Provide the (X, Y) coordinate of the cell's center where the given text is located.  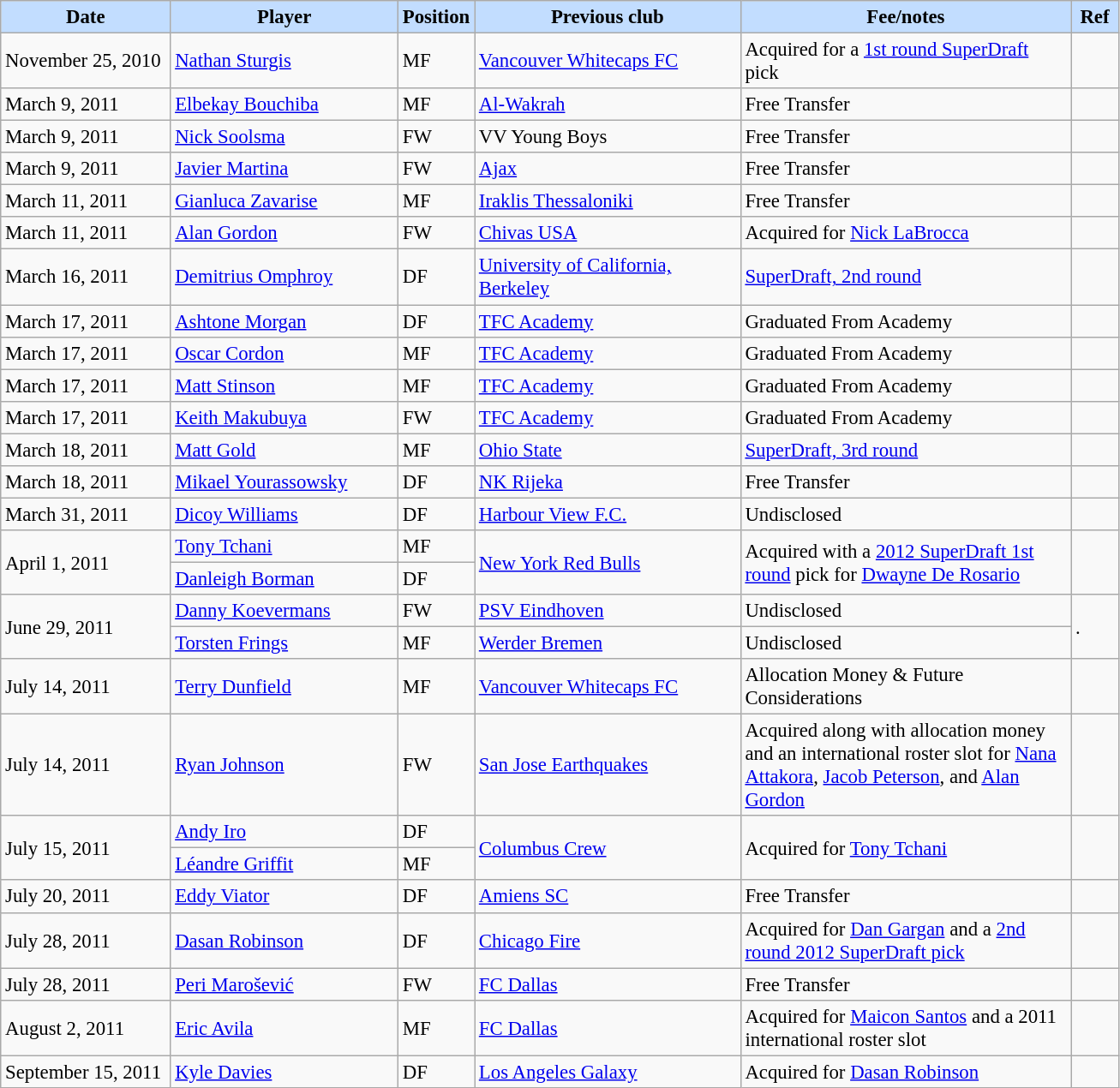
Danny Koevermans (284, 611)
Iraklis Thessaloniki (608, 201)
New York Red Bulls (608, 562)
San Jose Earthquakes (608, 766)
Werder Bremen (608, 643)
March 16, 2011 (86, 278)
Matt Gold (284, 450)
Kyle Davies (284, 1072)
Torsten Frings (284, 643)
Demitrius Omphroy (284, 278)
Elbekay Bouchiba (284, 105)
Chicago Fire (608, 941)
Acquired for Maicon Santos and a 2011 international roster slot (906, 1028)
Date (86, 17)
Ryan Johnson (284, 766)
Nick Soolsma (284, 137)
Previous club (608, 17)
Ohio State (608, 450)
Oscar Cordon (284, 353)
Acquired for a 1st round SuperDraft pick (906, 62)
Gianluca Zavarise (284, 201)
Acquired for Tony Tchani (906, 848)
VV Young Boys (608, 137)
Acquired for Nick LaBrocca (906, 234)
Keith Makubuya (284, 417)
September 15, 2011 (86, 1072)
Léandre Griffit (284, 864)
Acquired for Dan Gargan and a 2nd round 2012 SuperDraft pick (906, 941)
Mikael Yourassowsky (284, 482)
Ref (1095, 17)
April 1, 2011 (86, 562)
Javier Martina (284, 169)
PSV Eindhoven (608, 611)
Position (435, 17)
August 2, 2011 (86, 1028)
NK Rijeka (608, 482)
Dasan Robinson (284, 941)
Harbour View F.C. (608, 514)
Nathan Sturgis (284, 62)
Columbus Crew (608, 848)
Ajax (608, 169)
Chivas USA (608, 234)
Allocation Money & Future Considerations (906, 687)
Fee/notes (906, 17)
July 20, 2011 (86, 897)
Alan Gordon (284, 234)
Player (284, 17)
Los Angeles Galaxy (608, 1072)
Al-Wakrah (608, 105)
Tony Tchani (284, 547)
Andy Iro (284, 832)
Amiens SC (608, 897)
November 25, 2010 (86, 62)
June 29, 2011 (86, 627)
Terry Dunfield (284, 687)
Acquired along with allocation money and an international roster slot for Nana Attakora, Jacob Peterson, and Alan Gordon (906, 766)
Peri Marošević (284, 984)
Eddy Viator (284, 897)
SuperDraft, 3rd round (906, 450)
Acquired for Dasan Robinson (906, 1072)
Dicoy Williams (284, 514)
Eric Avila (284, 1028)
Matt Stinson (284, 386)
July 15, 2011 (86, 848)
SuperDraft, 2nd round (906, 278)
March 31, 2011 (86, 514)
Ashtone Morgan (284, 321)
Acquired with a 2012 SuperDraft 1st round pick for Dwayne De Rosario (906, 562)
. (1095, 627)
University of California, Berkeley (608, 278)
Danleigh Borman (284, 578)
